Determine the (X, Y) coordinate at the center of the cell enclosing the given text.  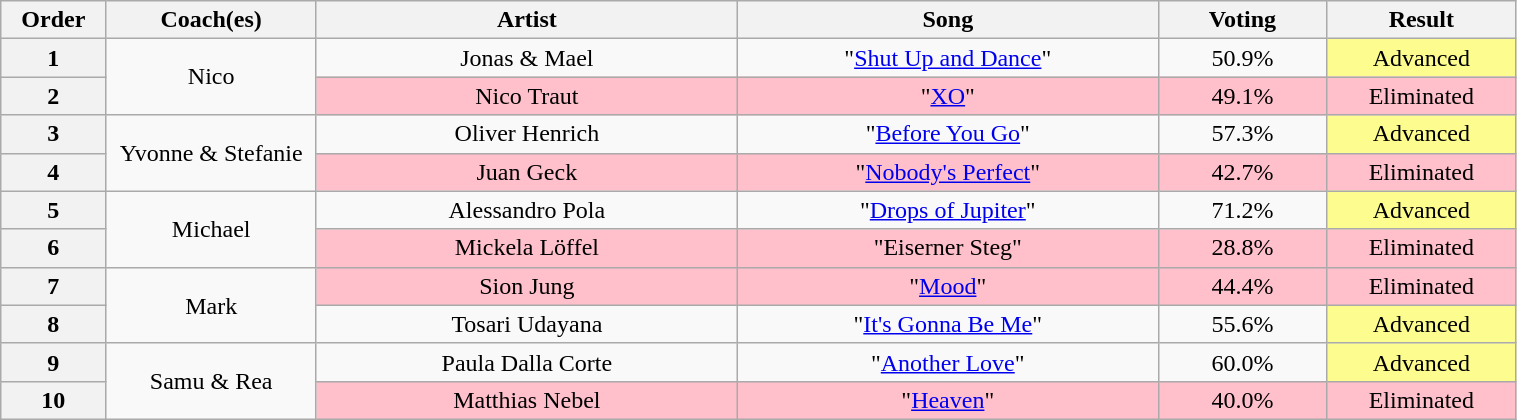
4 (54, 172)
Order (54, 20)
Matthias Nebel (526, 400)
8 (54, 324)
Juan Geck (526, 172)
Artist (526, 20)
44.4% (1242, 286)
40.0% (1242, 400)
49.1% (1242, 96)
"Heaven" (948, 400)
Michael (211, 229)
Paula Dalla Corte (526, 362)
5 (54, 210)
Mickela Löffel (526, 248)
50.9% (1242, 58)
Coach(es) (211, 20)
"Before You Go" (948, 134)
"Eiserner Steg" (948, 248)
Yvonne & Stefanie (211, 153)
2 (54, 96)
Samu & Rea (211, 381)
Jonas & Mael (526, 58)
"It's Gonna Be Me" (948, 324)
Oliver Henrich (526, 134)
42.7% (1242, 172)
"Nobody's Perfect" (948, 172)
57.3% (1242, 134)
Tosari Udayana (526, 324)
3 (54, 134)
"XO" (948, 96)
"Another Love" (948, 362)
Alessandro Pola (526, 210)
"Mood" (948, 286)
Result (1422, 20)
Sion Jung (526, 286)
Mark (211, 305)
60.0% (1242, 362)
7 (54, 286)
"Drops of Jupiter" (948, 210)
Nico Traut (526, 96)
55.6% (1242, 324)
1 (54, 58)
6 (54, 248)
"Shut Up and Dance" (948, 58)
Voting (1242, 20)
28.8% (1242, 248)
10 (54, 400)
Song (948, 20)
71.2% (1242, 210)
9 (54, 362)
Nico (211, 77)
